Detect which cell encompasses the target text, then output its [X, Y] center coordinate. 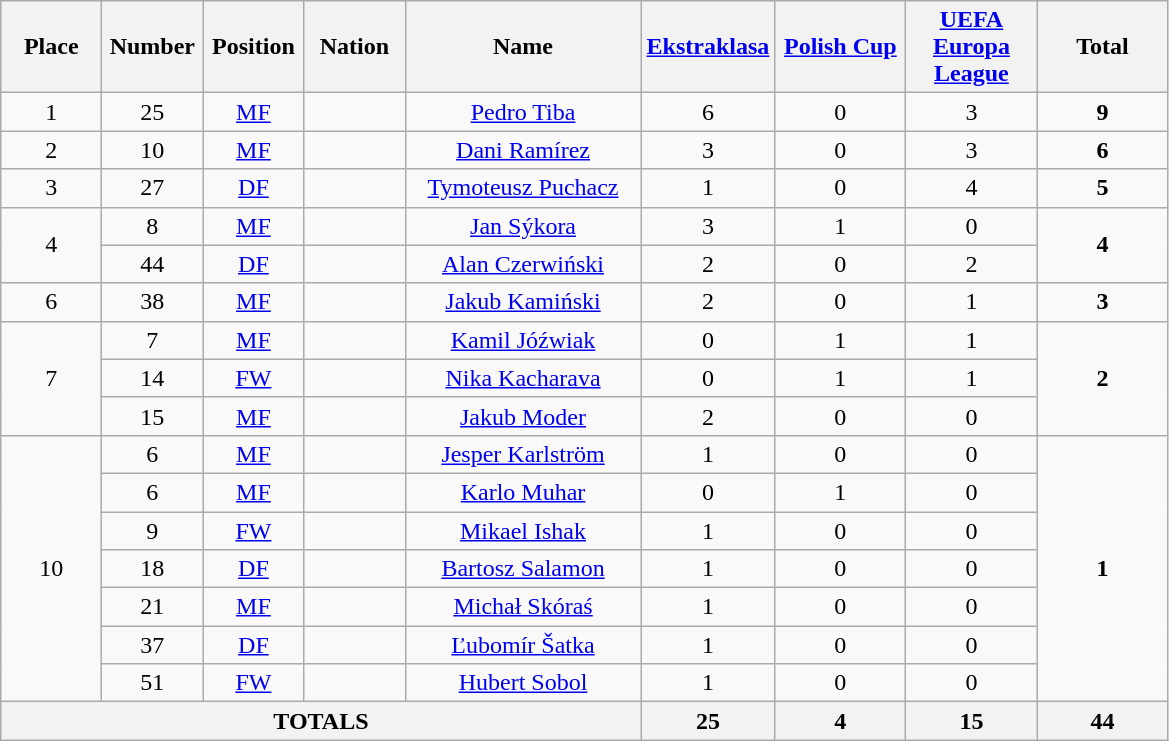
Total [1102, 47]
Nika Kacharava [523, 378]
Number [152, 47]
8 [152, 226]
51 [152, 683]
5 [1102, 188]
Hubert Sobol [523, 683]
Tymoteusz Puchacz [523, 188]
Michał Skóraś [523, 607]
Jan Sýkora [523, 226]
Nation [354, 47]
Polish Cup [840, 47]
Kamil Jóźwiak [523, 340]
Jesper Karlström [523, 454]
Alan Czerwiński [523, 264]
38 [152, 302]
UEFA Europa League [972, 47]
Ekstraklasa [708, 47]
37 [152, 645]
Mikael Ishak [523, 531]
Pedro Tiba [523, 112]
21 [152, 607]
Jakub Moder [523, 416]
14 [152, 378]
18 [152, 569]
Dani Ramírez [523, 150]
27 [152, 188]
Karlo Muhar [523, 492]
Bartosz Salamon [523, 569]
Position [254, 47]
TOTALS [321, 721]
Place [52, 47]
Name [523, 47]
Jakub Kamiński [523, 302]
Ľubomír Šatka [523, 645]
